Scan for the cell matching the given text and deliver its (x, y) coordinate at center. 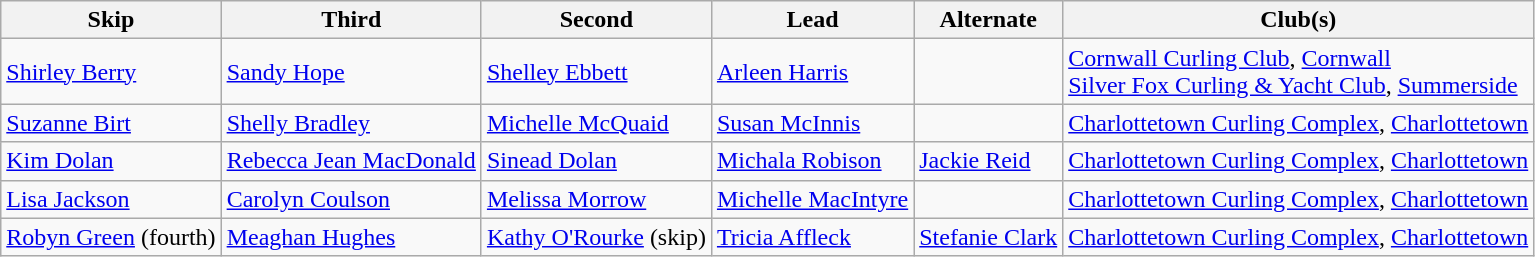
Michelle MacIntyre (812, 199)
Sinead Dolan (596, 161)
Tricia Affleck (812, 237)
Suzanne Birt (111, 123)
Jackie Reid (988, 161)
Kim Dolan (111, 161)
Carolyn Coulson (351, 199)
Michala Robison (812, 161)
Rebecca Jean MacDonald (351, 161)
Susan McInnis (812, 123)
Alternate (988, 20)
Michelle McQuaid (596, 123)
Robyn Green (fourth) (111, 237)
Club(s) (1298, 20)
Third (351, 20)
Second (596, 20)
Stefanie Clark (988, 237)
Kathy O'Rourke (skip) (596, 237)
Meaghan Hughes (351, 237)
Skip (111, 20)
Lead (812, 20)
Cornwall Curling Club, CornwallSilver Fox Curling & Yacht Club, Summerside (1298, 72)
Shelly Bradley (351, 123)
Arleen Harris (812, 72)
Sandy Hope (351, 72)
Lisa Jackson (111, 199)
Shelley Ebbett (596, 72)
Shirley Berry (111, 72)
Melissa Morrow (596, 199)
